Provide the (X, Y) coordinate of the cell's center where the given text is located.  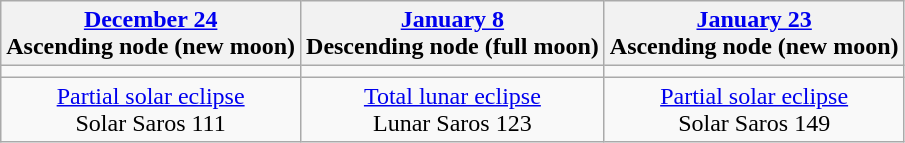
Total lunar eclipseLunar Saros 123 (453, 110)
Partial solar eclipseSolar Saros 149 (754, 110)
Partial solar eclipseSolar Saros 111 (151, 110)
January 8Descending node (full moon) (453, 34)
December 24Ascending node (new moon) (151, 34)
January 23Ascending node (new moon) (754, 34)
